Determine the (x, y) coordinate at the center of the cell enclosing the given text.  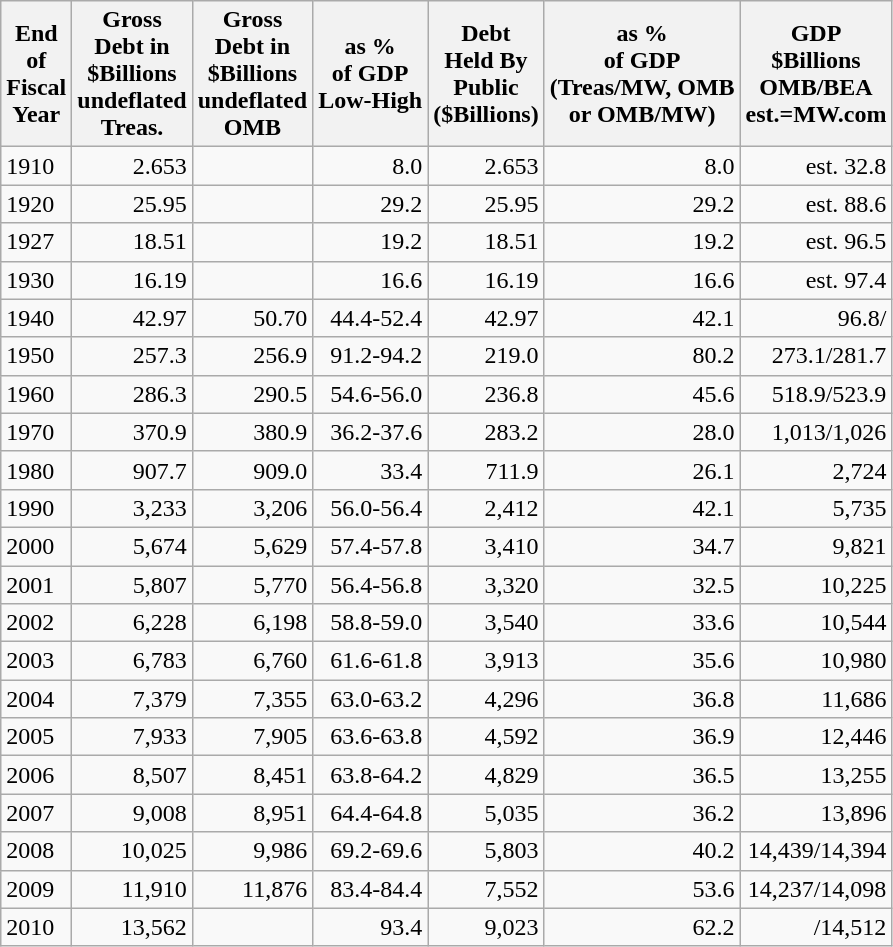
36.5 (642, 775)
711.9 (486, 470)
5,770 (252, 585)
283.2 (486, 432)
1940 (36, 318)
26.1 (642, 470)
5,803 (486, 851)
1950 (36, 356)
257.3 (132, 356)
2006 (36, 775)
63.6-63.8 (370, 737)
11,910 (132, 889)
219.0 (486, 356)
14,237/14,098 (816, 889)
57.4-57.8 (370, 546)
3,540 (486, 623)
9,023 (486, 927)
8,951 (252, 813)
6,760 (252, 661)
2004 (36, 699)
4,592 (486, 737)
56.0-56.4 (370, 508)
290.5 (252, 394)
36.9 (642, 737)
8,507 (132, 775)
9,008 (132, 813)
7,905 (252, 737)
33.4 (370, 470)
DebtHeld By Public($Billions) (486, 74)
58.8-59.0 (370, 623)
2009 (36, 889)
10,025 (132, 851)
33.6 (642, 623)
1927 (36, 242)
2008 (36, 851)
80.2 (642, 356)
69.2-69.6 (370, 851)
61.6-61.8 (370, 661)
12,446 (816, 737)
256.9 (252, 356)
1960 (36, 394)
GrossDebt in$BillionsundeflatedTreas. (132, 74)
96.8/ (816, 318)
54.6-56.0 (370, 394)
236.8 (486, 394)
10,980 (816, 661)
/14,512 (816, 927)
4,296 (486, 699)
as % of GDP(Treas/MW, OMBor OMB/MW) (642, 74)
6,228 (132, 623)
14,439/14,394 (816, 851)
907.7 (132, 470)
1990 (36, 508)
13,562 (132, 927)
10,544 (816, 623)
9,986 (252, 851)
est. 96.5 (816, 242)
5,674 (132, 546)
36.8 (642, 699)
909.0 (252, 470)
4,829 (486, 775)
34.7 (642, 546)
44.4-52.4 (370, 318)
370.9 (132, 432)
3,320 (486, 585)
5,735 (816, 508)
83.4-84.4 (370, 889)
EndofFiscalYear (36, 74)
380.9 (252, 432)
2010 (36, 927)
13,896 (816, 813)
3,233 (132, 508)
50.70 (252, 318)
as % of GDPLow-High (370, 74)
63.8-64.2 (370, 775)
1,013/1,026 (816, 432)
5,807 (132, 585)
518.9/523.9 (816, 394)
3,410 (486, 546)
GDP$BillionsOMB/BEAest.=MW.com (816, 74)
7,355 (252, 699)
63.0-63.2 (370, 699)
2005 (36, 737)
GrossDebt in$BillionsundeflatedOMB (252, 74)
2007 (36, 813)
28.0 (642, 432)
56.4-56.8 (370, 585)
35.6 (642, 661)
36.2-37.6 (370, 432)
est. 88.6 (816, 204)
2,412 (486, 508)
2002 (36, 623)
64.4-64.8 (370, 813)
3,206 (252, 508)
7,552 (486, 889)
8,451 (252, 775)
1920 (36, 204)
6,783 (132, 661)
1970 (36, 432)
est. 97.4 (816, 280)
53.6 (642, 889)
2003 (36, 661)
45.6 (642, 394)
est. 32.8 (816, 166)
1980 (36, 470)
32.5 (642, 585)
91.2-94.2 (370, 356)
3,913 (486, 661)
2000 (36, 546)
286.3 (132, 394)
10,225 (816, 585)
1930 (36, 280)
6,198 (252, 623)
9,821 (816, 546)
5,035 (486, 813)
62.2 (642, 927)
11,876 (252, 889)
5,629 (252, 546)
273.1/281.7 (816, 356)
7,933 (132, 737)
40.2 (642, 851)
2001 (36, 585)
36.2 (642, 813)
2,724 (816, 470)
11,686 (816, 699)
13,255 (816, 775)
93.4 (370, 927)
1910 (36, 166)
7,379 (132, 699)
